For the text-containing cell, return its midpoint in (x, y) coordinate format. 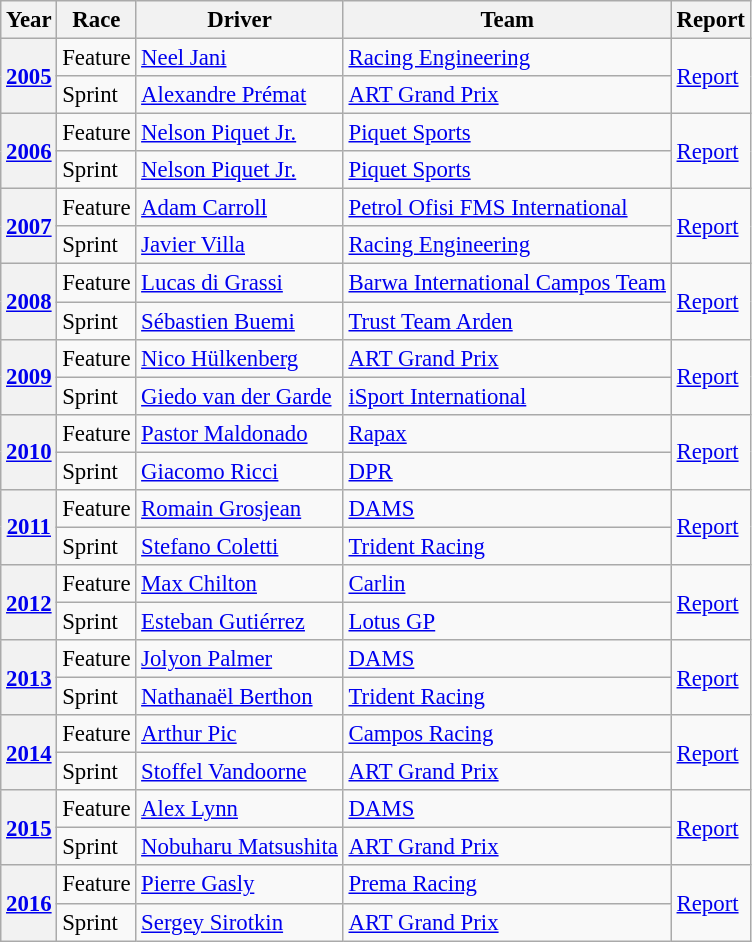
Prema Racing (507, 885)
Driver (240, 20)
DPR (507, 471)
Alex Lynn (240, 809)
2006 (29, 152)
Barwa International Campos Team (507, 283)
2007 (29, 226)
2011 (29, 528)
Pastor Maldonado (240, 433)
Sergey Sirotkin (240, 922)
Campos Racing (507, 734)
Nathanaël Berthon (240, 697)
2015 (29, 828)
Romain Grosjean (240, 509)
2016 (29, 904)
Carlin (507, 584)
Alexandre Prémat (240, 95)
Max Chilton (240, 584)
Giedo van der Garde (240, 396)
Giacomo Ricci (240, 471)
Stefano Coletti (240, 546)
Pierre Gasly (240, 885)
2012 (29, 602)
Esteban Gutiérrez (240, 621)
2013 (29, 678)
Petrol Ofisi FMS International (507, 208)
Neel Jani (240, 58)
Team (507, 20)
2009 (29, 376)
Sébastien Buemi (240, 321)
Arthur Pic (240, 734)
Nobuharu Matsushita (240, 847)
2005 (29, 76)
Trust Team Arden (507, 321)
Javier Villa (240, 245)
Jolyon Palmer (240, 659)
Lotus GP (507, 621)
iSport International (507, 396)
Adam Carroll (240, 208)
2008 (29, 302)
Nico Hülkenberg (240, 358)
2014 (29, 752)
Rapax (507, 433)
Race (96, 20)
Stoffel Vandoorne (240, 772)
2010 (29, 452)
Year (29, 20)
Lucas di Grassi (240, 283)
